For the text-containing cell, return its midpoint in (x, y) coordinate format. 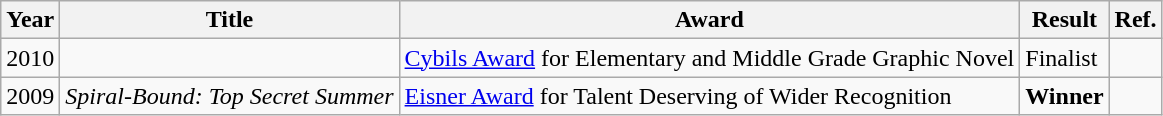
2009 (30, 96)
2010 (30, 58)
Finalist (1064, 58)
Winner (1064, 96)
Spiral-Bound: Top Secret Summer (230, 96)
Eisner Award for Talent Deserving of Wider Recognition (710, 96)
Year (30, 20)
Award (710, 20)
Title (230, 20)
Cybils Award for Elementary and Middle Grade Graphic Novel (710, 58)
Result (1064, 20)
Ref. (1136, 20)
